Determine the (x, y) coordinate at the center of the cell enclosing the given text.  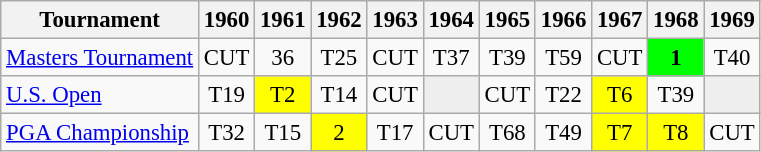
1969 (732, 20)
T19 (227, 95)
36 (283, 58)
Tournament (100, 20)
1967 (620, 20)
1968 (676, 20)
T59 (563, 58)
T22 (563, 95)
1 (676, 58)
1966 (563, 20)
PGA Championship (100, 133)
1961 (283, 20)
T40 (732, 58)
U.S. Open (100, 95)
T6 (620, 95)
T8 (676, 133)
1963 (395, 20)
T2 (283, 95)
1964 (451, 20)
T37 (451, 58)
T68 (507, 133)
1960 (227, 20)
2 (339, 133)
Masters Tournament (100, 58)
T25 (339, 58)
T7 (620, 133)
T32 (227, 133)
1962 (339, 20)
1965 (507, 20)
T17 (395, 133)
T15 (283, 133)
T14 (339, 95)
T49 (563, 133)
